Determine the [X, Y] coordinate at the center of the cell enclosing the given text.  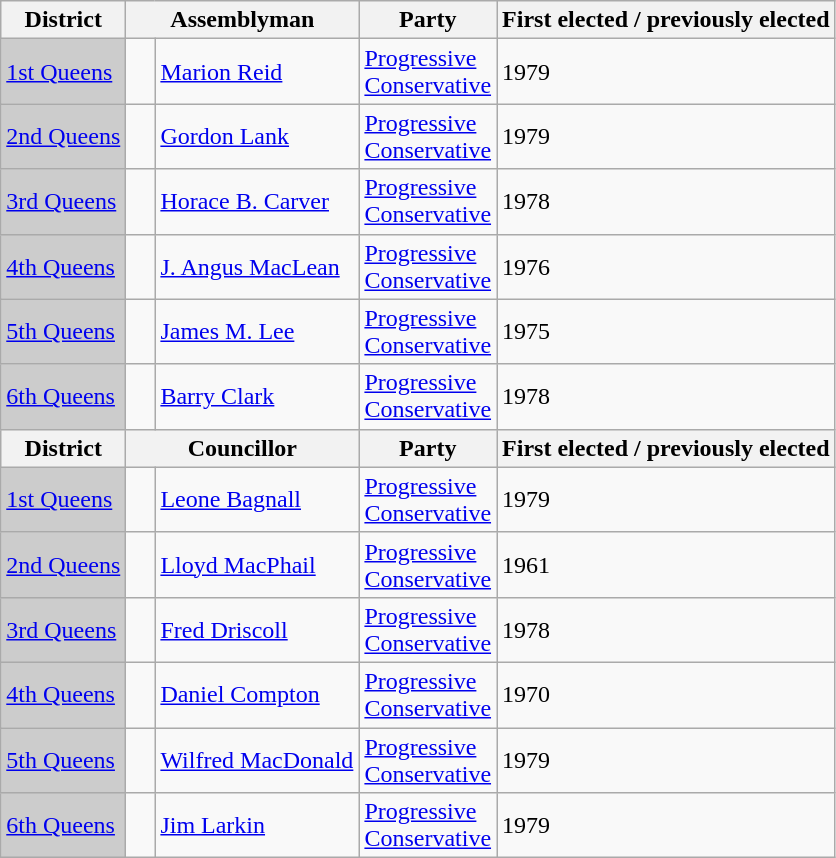
Horace B. Carver [257, 202]
1975 [666, 332]
Daniel Compton [257, 694]
James M. Lee [257, 332]
1970 [666, 694]
Gordon Lank [257, 136]
Councillor [242, 448]
Jim Larkin [257, 826]
Leone Bagnall [257, 500]
Assemblyman [242, 20]
1961 [666, 564]
Barry Clark [257, 396]
Lloyd MacPhail [257, 564]
1976 [666, 266]
Fred Driscoll [257, 630]
Marion Reid [257, 72]
Wilfred MacDonald [257, 760]
J. Angus MacLean [257, 266]
